Detect which cell encompasses the target text, then output its (X, Y) center coordinate. 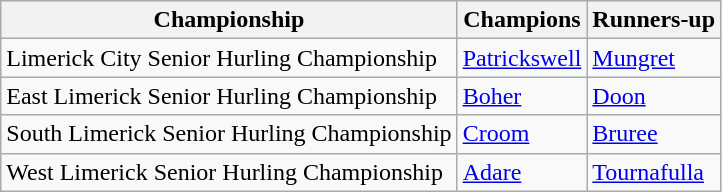
Croom (522, 134)
East Limerick Senior Hurling Championship (229, 96)
Boher (522, 96)
Championship (229, 20)
Mungret (654, 58)
South Limerick Senior Hurling Championship (229, 134)
West Limerick Senior Hurling Championship (229, 172)
Champions (522, 20)
Patrickswell (522, 58)
Tournafulla (654, 172)
Limerick City Senior Hurling Championship (229, 58)
Runners-up (654, 20)
Doon (654, 96)
Adare (522, 172)
Bruree (654, 134)
